From the cell containing the given text, extract its center point as [x, y] coordinate. 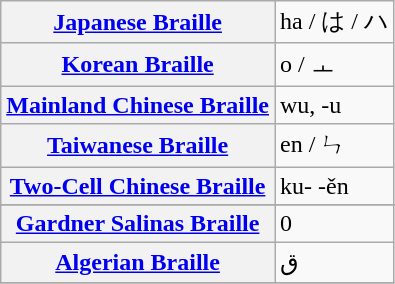
ha / は / ハ [334, 22]
o / ㅗ [334, 64]
Two-Cell Chinese Braille [138, 185]
Algerian Braille [138, 263]
Japanese Braille [138, 22]
Taiwanese Braille [138, 146]
en / ㄣ [334, 146]
ku- -ěn [334, 185]
Mainland Chinese Braille [138, 105]
ق ‎ [334, 263]
0 [334, 224]
Korean Braille [138, 64]
Gardner Salinas Braille [138, 224]
wu, -u [334, 105]
